Detect which cell encompasses the target text, then output its (X, Y) center coordinate. 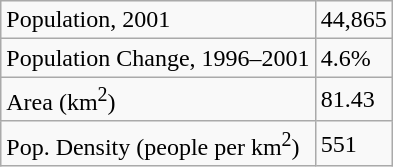
Pop. Density (people per km2) (158, 144)
44,865 (354, 20)
Population, 2001 (158, 20)
Population Change, 1996–2001 (158, 58)
4.6% (354, 58)
Area (km2) (158, 100)
551 (354, 144)
81.43 (354, 100)
